Provide the (x, y) coordinate of the cell's center where the given text is located.  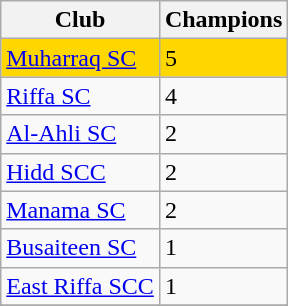
Hidd SCC (80, 172)
Manama SC (80, 210)
Club (80, 20)
5 (223, 58)
East Riffa SCC (80, 286)
Muharraq SC (80, 58)
Riffa SC (80, 96)
Busaiteen SC (80, 248)
Al-Ahli SC (80, 134)
4 (223, 96)
Champions (223, 20)
